Output the [X, Y] coordinate of the center of the cell containing the given text.  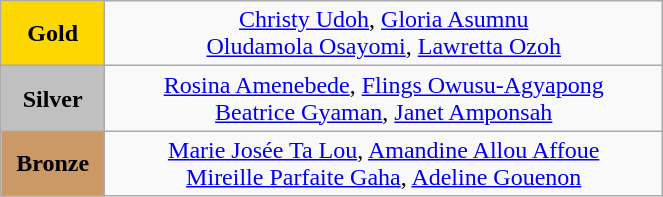
Christy Udoh, Gloria AsumnuOludamola Osayomi, Lawretta Ozoh [384, 34]
Silver [53, 98]
Bronze [53, 164]
Marie Josée Ta Lou, Amandine Allou AffoueMireille Parfaite Gaha, Adeline Gouenon [384, 164]
Rosina Amenebede, Flings Owusu-AgyapongBeatrice Gyaman, Janet Amponsah [384, 98]
Gold [53, 34]
